Find where the given text appears and provide that cell's center as [X, Y] coordinate. 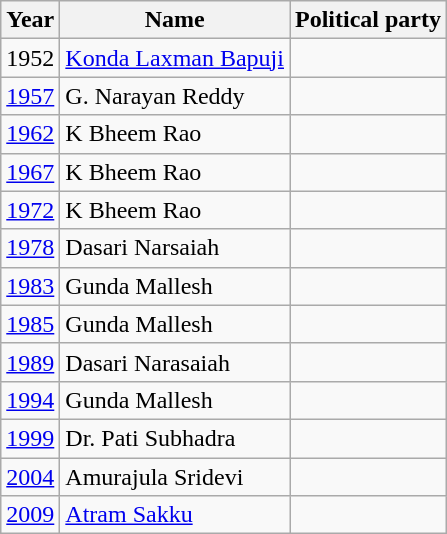
Dr. Pati Subhadra [175, 438]
1952 [30, 58]
1985 [30, 324]
Name [175, 20]
Year [30, 20]
1962 [30, 134]
Amurajula Sridevi [175, 477]
1957 [30, 96]
Political party [368, 20]
1994 [30, 400]
G. Narayan Reddy [175, 96]
1983 [30, 286]
Konda Laxman Bapuji [175, 58]
1967 [30, 172]
1978 [30, 248]
1989 [30, 362]
Atram Sakku [175, 515]
2004 [30, 477]
Dasari Narasaiah [175, 362]
1999 [30, 438]
2009 [30, 515]
1972 [30, 210]
Dasari Narsaiah [175, 248]
